Locate the cell with the specified text and output its (X, Y) center coordinate. 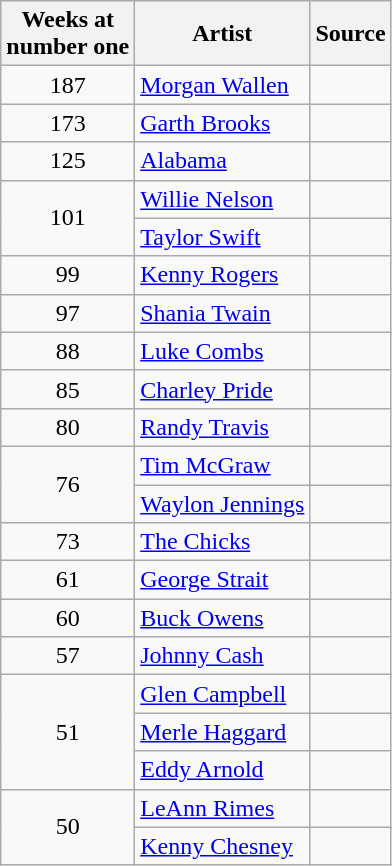
88 (68, 351)
Buck Owens (222, 618)
Source (350, 34)
George Strait (222, 580)
50 (68, 827)
Weeks atnumber one (68, 34)
Kenny Chesney (222, 846)
97 (68, 313)
Kenny Rogers (222, 275)
57 (68, 656)
60 (68, 618)
The Chicks (222, 542)
73 (68, 542)
Artist (222, 34)
Charley Pride (222, 389)
Luke Combs (222, 351)
80 (68, 427)
Tim McGraw (222, 465)
Randy Travis (222, 427)
Taylor Swift (222, 237)
85 (68, 389)
61 (68, 580)
Merle Haggard (222, 732)
Waylon Jennings (222, 503)
Morgan Wallen (222, 85)
76 (68, 484)
187 (68, 85)
Garth Brooks (222, 123)
125 (68, 161)
Eddy Arnold (222, 770)
LeAnn Rimes (222, 808)
Glen Campbell (222, 694)
173 (68, 123)
Alabama (222, 161)
Shania Twain (222, 313)
51 (68, 732)
99 (68, 275)
101 (68, 218)
Willie Nelson (222, 199)
Johnny Cash (222, 656)
